Provide the (x, y) coordinate of the cell's center where the given text is located.  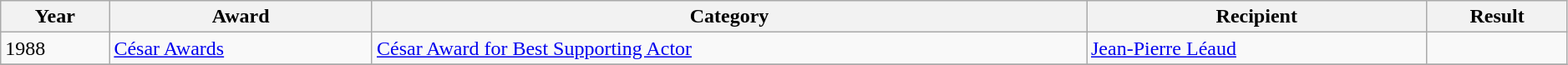
Result (1497, 17)
César Award for Best Supporting Actor (728, 48)
Jean-Pierre Léaud (1256, 48)
Category (728, 17)
Year (55, 17)
1988 (55, 48)
César Awards (241, 48)
Recipient (1256, 17)
Award (241, 17)
